Return the (x, y) coordinate for the center point of the cell that contains the specified text.  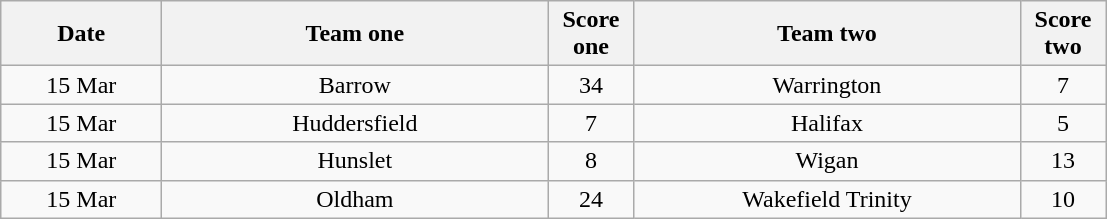
5 (1063, 123)
Halifax (827, 123)
Warrington (827, 85)
Hunslet (355, 161)
13 (1063, 161)
34 (591, 85)
Team one (355, 34)
Barrow (355, 85)
Team two (827, 34)
Huddersfield (355, 123)
Oldham (355, 199)
Date (82, 34)
Score one (591, 34)
10 (1063, 199)
Score two (1063, 34)
Wigan (827, 161)
24 (591, 199)
8 (591, 161)
Wakefield Trinity (827, 199)
